Identify which cell holds the provided text, then report its [X, Y] central coordinate. 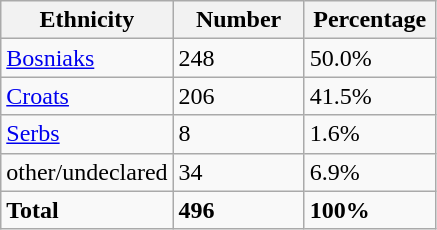
41.5% [370, 96]
8 [238, 134]
other/undeclared [87, 172]
496 [238, 210]
1.6% [370, 134]
206 [238, 96]
Ethnicity [87, 20]
Number [238, 20]
100% [370, 210]
Serbs [87, 134]
34 [238, 172]
Total [87, 210]
50.0% [370, 58]
Bosniaks [87, 58]
248 [238, 58]
Percentage [370, 20]
6.9% [370, 172]
Croats [87, 96]
